Identify which cell holds the provided text, then report its [X, Y] central coordinate. 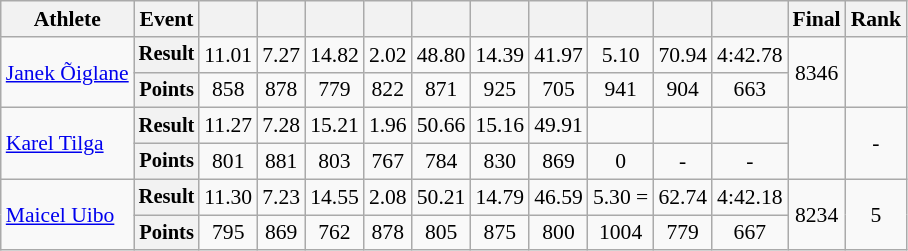
925 [500, 90]
14.82 [334, 55]
871 [442, 90]
15.16 [500, 126]
14.39 [500, 55]
0 [620, 162]
801 [228, 162]
767 [388, 162]
762 [334, 233]
70.94 [682, 55]
50.66 [442, 126]
Rank [876, 19]
48.80 [442, 55]
Maicel Uibo [68, 214]
800 [558, 233]
805 [442, 233]
1004 [620, 233]
830 [500, 162]
803 [334, 162]
1.96 [388, 126]
663 [750, 90]
14.55 [334, 197]
904 [682, 90]
11.27 [228, 126]
41.97 [558, 55]
46.59 [558, 197]
941 [620, 90]
49.91 [558, 126]
881 [281, 162]
15.21 [334, 126]
2.08 [388, 197]
5.30 = [620, 197]
822 [388, 90]
50.21 [442, 197]
7.28 [281, 126]
784 [442, 162]
667 [750, 233]
Janek Õiglane [68, 72]
705 [558, 90]
7.23 [281, 197]
4:42.18 [750, 197]
875 [500, 233]
11.30 [228, 197]
11.01 [228, 55]
858 [228, 90]
8234 [817, 214]
Final [817, 19]
14.79 [500, 197]
8346 [817, 72]
795 [228, 233]
Karel Tilga [68, 144]
2.02 [388, 55]
62.74 [682, 197]
7.27 [281, 55]
Event [167, 19]
Athlete [68, 19]
4:42.78 [750, 55]
5.10 [620, 55]
5 [876, 214]
